From the cell containing the given text, extract its center point as (X, Y) coordinate. 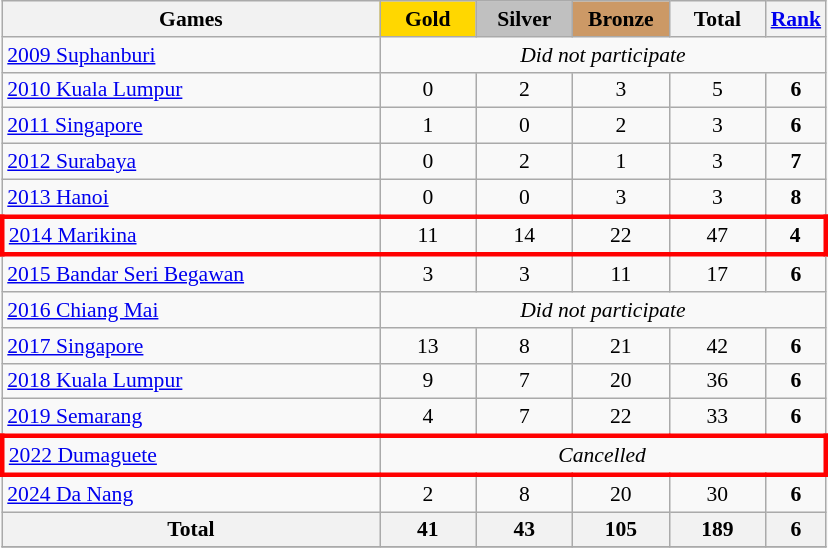
Bronze (622, 19)
Gold (428, 19)
2014 Marikina (190, 236)
2022 Dumaguete (190, 456)
21 (622, 346)
2017 Singapore (190, 346)
2009 Suphanburi (190, 55)
Rank (796, 19)
9 (428, 381)
Cancelled (604, 456)
33 (718, 418)
189 (718, 530)
105 (622, 530)
2013 Hanoi (190, 198)
2015 Bandar Seri Begawan (190, 274)
30 (718, 494)
42 (718, 346)
36 (718, 381)
2010 Kuala Lumpur (190, 90)
2018 Kuala Lumpur (190, 381)
2019 Semarang (190, 418)
43 (524, 530)
2024 Da Nang (190, 494)
5 (718, 90)
2011 Singapore (190, 126)
47 (718, 236)
13 (428, 346)
14 (524, 236)
41 (428, 530)
2012 Surabaya (190, 162)
Silver (524, 19)
Games (190, 19)
17 (718, 274)
2016 Chiang Mai (190, 310)
